Identify which cell holds the provided text, then report its (x, y) central coordinate. 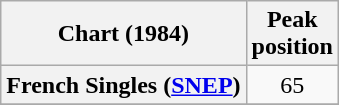
65 (292, 85)
Chart (1984) (124, 34)
French Singles (SNEP) (124, 85)
Peakposition (292, 34)
